Return the [x, y] coordinate for the center point of the cell that contains the specified text.  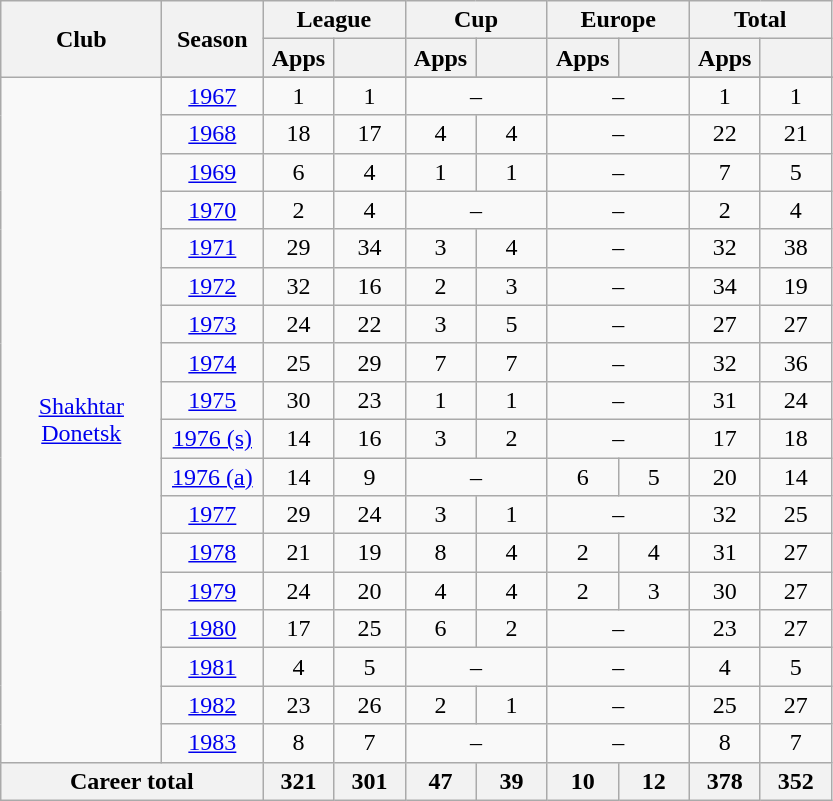
Shakhtar Donetsk [82, 420]
Club [82, 39]
1974 [212, 362]
1978 [212, 553]
1969 [212, 172]
12 [654, 781]
League [334, 20]
1981 [212, 667]
301 [370, 781]
1967 [212, 96]
Total [760, 20]
321 [298, 781]
1971 [212, 248]
352 [796, 781]
378 [724, 781]
Career total [132, 781]
1983 [212, 743]
26 [370, 705]
1970 [212, 210]
Cup [476, 20]
1973 [212, 324]
1968 [212, 134]
9 [370, 477]
39 [512, 781]
36 [796, 362]
1976 (s) [212, 438]
1976 (a) [212, 477]
47 [440, 781]
10 [582, 781]
1975 [212, 400]
Season [212, 39]
1972 [212, 286]
1979 [212, 591]
38 [796, 248]
1977 [212, 515]
1982 [212, 705]
1980 [212, 629]
Europe [618, 20]
